Detect which cell encompasses the target text, then output its [X, Y] center coordinate. 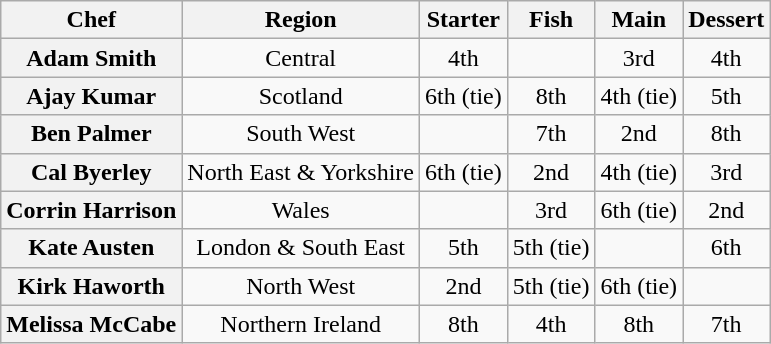
South West [301, 134]
North East & Yorkshire [301, 172]
Ben Palmer [92, 134]
Melissa McCabe [92, 324]
Main [639, 20]
6th [726, 248]
London & South East [301, 248]
North West [301, 286]
Scotland [301, 96]
Corrin Harrison [92, 210]
Kirk Haworth [92, 286]
Region [301, 20]
Wales [301, 210]
Fish [551, 20]
Kate Austen [92, 248]
Starter [464, 20]
Chef [92, 20]
Central [301, 58]
Northern Ireland [301, 324]
Adam Smith [92, 58]
Cal Byerley [92, 172]
Ajay Kumar [92, 96]
Dessert [726, 20]
